Scan for the cell matching the given text and deliver its [X, Y] coordinate at center. 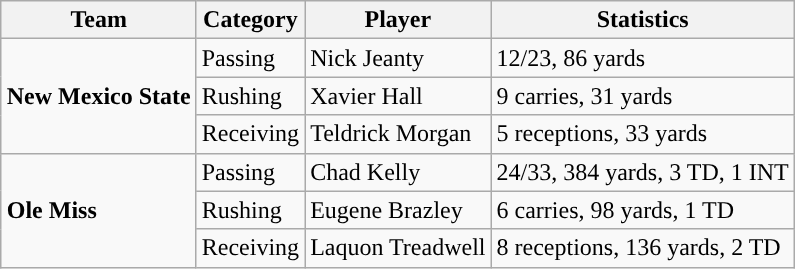
8 receptions, 136 yards, 2 TD [642, 248]
Chad Kelly [398, 172]
New Mexico State [98, 96]
Teldrick Morgan [398, 134]
Statistics [642, 20]
Ole Miss [98, 210]
5 receptions, 33 yards [642, 134]
Laquon Treadwell [398, 248]
24/33, 384 yards, 3 TD, 1 INT [642, 172]
Player [398, 20]
6 carries, 98 yards, 1 TD [642, 210]
9 carries, 31 yards [642, 96]
Nick Jeanty [398, 58]
Eugene Brazley [398, 210]
Category [250, 20]
Xavier Hall [398, 96]
Team [98, 20]
12/23, 86 yards [642, 58]
